Scan for the cell matching the given text and deliver its (X, Y) coordinate at center. 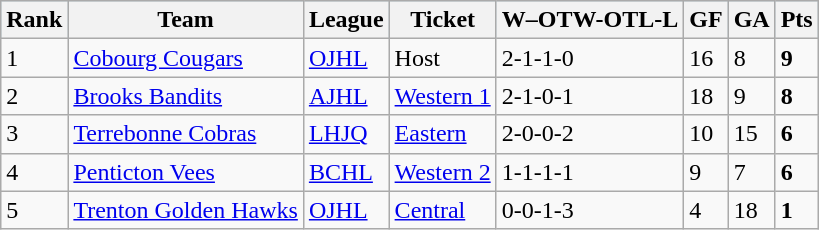
3 (34, 134)
Cobourg Cougars (186, 58)
Trenton Golden Hawks (186, 210)
2-1-0-1 (590, 96)
Eastern (442, 134)
W–OTW-OTL-L (590, 20)
16 (706, 58)
10 (706, 134)
15 (752, 134)
Western 1 (442, 96)
7 (752, 172)
Pts (796, 20)
AJHL (346, 96)
Rank (34, 20)
LHJQ (346, 134)
1-1-1-1 (590, 172)
GF (706, 20)
Team (186, 20)
Brooks Bandits (186, 96)
BCHL (346, 172)
2 (34, 96)
2-1-1-0 (590, 58)
Terrebonne Cobras (186, 134)
Western 2 (442, 172)
Central (442, 210)
Penticton Vees (186, 172)
Ticket (442, 20)
0-0-1-3 (590, 210)
5 (34, 210)
2-0-0-2 (590, 134)
GA (752, 20)
League (346, 20)
Host (442, 58)
